Search for the cell housing the specified text and yield its (x, y) center coordinate. 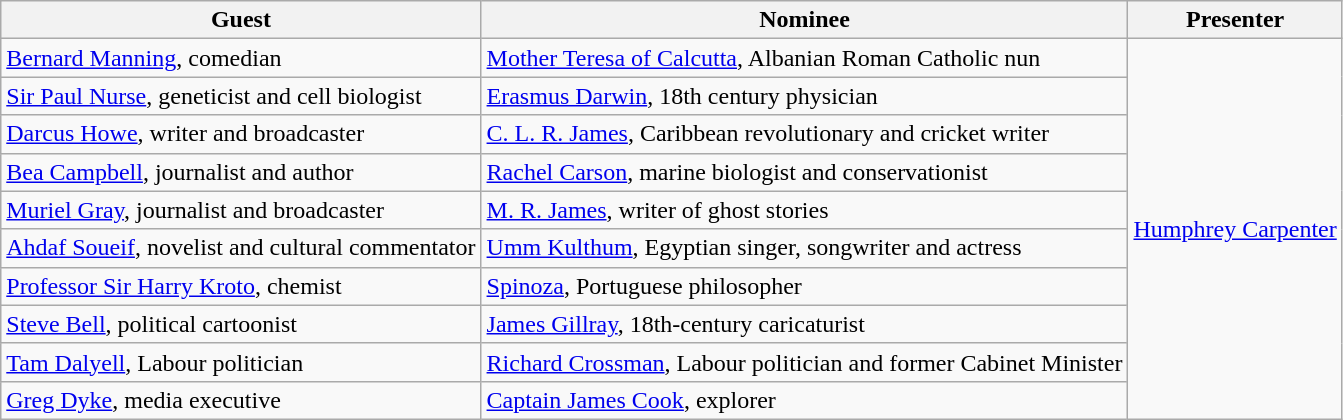
Steve Bell, political cartoonist (241, 324)
Guest (241, 20)
Richard Crossman, Labour politician and former Cabinet Minister (804, 362)
Nominee (804, 20)
Professor Sir Harry Kroto, chemist (241, 286)
Captain James Cook, explorer (804, 400)
C. L. R. James, Caribbean revolutionary and cricket writer (804, 134)
Umm Kulthum, Egyptian singer, songwriter and actress (804, 248)
Muriel Gray, journalist and broadcaster (241, 210)
Bernard Manning, comedian (241, 58)
M. R. James, writer of ghost stories (804, 210)
Greg Dyke, media executive (241, 400)
Presenter (1235, 20)
Tam Dalyell, Labour politician (241, 362)
Erasmus Darwin, 18th century physician (804, 96)
Sir Paul Nurse, geneticist and cell biologist (241, 96)
James Gillray, 18th-century caricaturist (804, 324)
Ahdaf Soueif, novelist and cultural commentator (241, 248)
Rachel Carson, marine biologist and conservationist (804, 172)
Mother Teresa of Calcutta, Albanian Roman Catholic nun (804, 58)
Spinoza, Portuguese philosopher (804, 286)
Bea Campbell, journalist and author (241, 172)
Darcus Howe, writer and broadcaster (241, 134)
Humphrey Carpenter (1235, 230)
